Extract the (x, y) coordinate from the center of the cell holding the provided text.  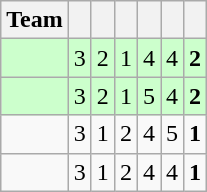
Team (35, 20)
